Locate the cell with the specified text and output its (X, Y) center coordinate. 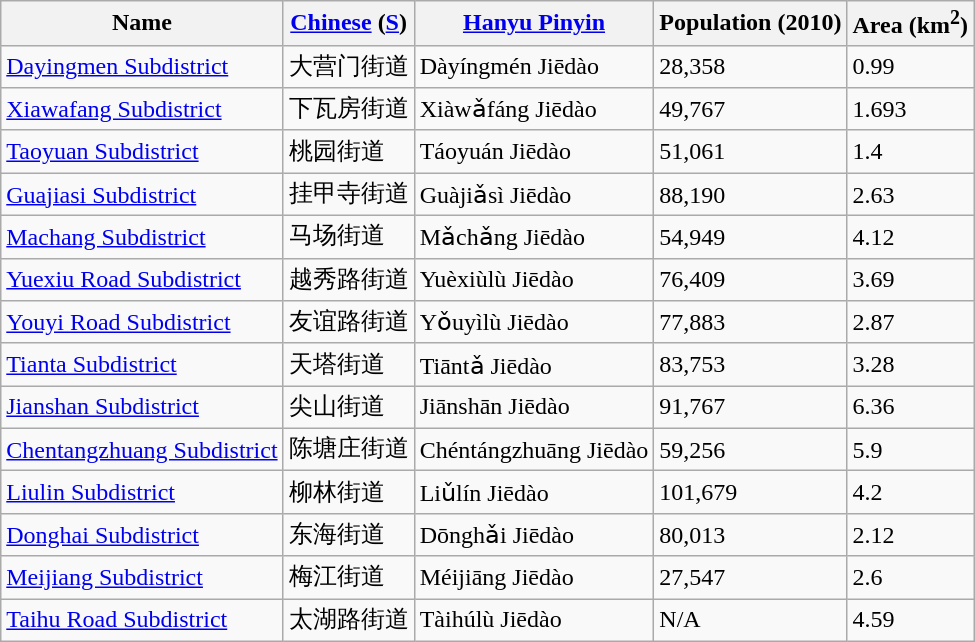
80,013 (750, 534)
友谊路街道 (348, 322)
Taihu Road Subdistrict (142, 620)
76,409 (750, 280)
Xiàwǎfáng Jiēdào (534, 110)
Yuexiu Road Subdistrict (142, 280)
1.4 (910, 152)
Guàjiǎsì Jiēdào (534, 194)
Name (142, 24)
83,753 (750, 364)
Chéntángzhuāng Jiēdào (534, 450)
3.28 (910, 364)
6.36 (910, 408)
Liulin Subdistrict (142, 492)
Meijiang Subdistrict (142, 578)
Tiāntǎ Jiēdào (534, 364)
Mǎchǎng Jiēdào (534, 238)
2.6 (910, 578)
Méijiāng Jiēdào (534, 578)
梅江街道 (348, 578)
N/A (750, 620)
挂甲寺街道 (348, 194)
1.693 (910, 110)
Jianshan Subdistrict (142, 408)
Liǔlín Jiēdào (534, 492)
54,949 (750, 238)
101,679 (750, 492)
尖山街道 (348, 408)
4.2 (910, 492)
Dōnghǎi Jiēdào (534, 534)
Chentangzhuang Subdistrict (142, 450)
Yuèxiùlù Jiēdào (534, 280)
Population (2010) (750, 24)
Tàihúlù Jiēdào (534, 620)
Táoyuán Jiēdào (534, 152)
东海街道 (348, 534)
桃园街道 (348, 152)
大营门街道 (348, 66)
Taoyuan Subdistrict (142, 152)
Youyi Road Subdistrict (142, 322)
2.63 (910, 194)
91,767 (750, 408)
27,547 (750, 578)
0.99 (910, 66)
49,767 (750, 110)
5.9 (910, 450)
2.12 (910, 534)
4.59 (910, 620)
51,061 (750, 152)
Jiānshān Jiēdào (534, 408)
天塔街道 (348, 364)
2.87 (910, 322)
马场街道 (348, 238)
Hanyu Pinyin (534, 24)
3.69 (910, 280)
柳林街道 (348, 492)
28,358 (750, 66)
Dàyíngmén Jiēdào (534, 66)
越秀路街道 (348, 280)
Guajiasi Subdistrict (142, 194)
Dayingmen Subdistrict (142, 66)
Area (km2) (910, 24)
陈塘庄街道 (348, 450)
77,883 (750, 322)
59,256 (750, 450)
88,190 (750, 194)
Yǒuyìlù Jiēdào (534, 322)
太湖路街道 (348, 620)
Chinese (S) (348, 24)
4.12 (910, 238)
Machang Subdistrict (142, 238)
Tianta Subdistrict (142, 364)
下瓦房街道 (348, 110)
Xiawafang Subdistrict (142, 110)
Donghai Subdistrict (142, 534)
